Return the [x, y] coordinate for the center point of the cell that contains the specified text.  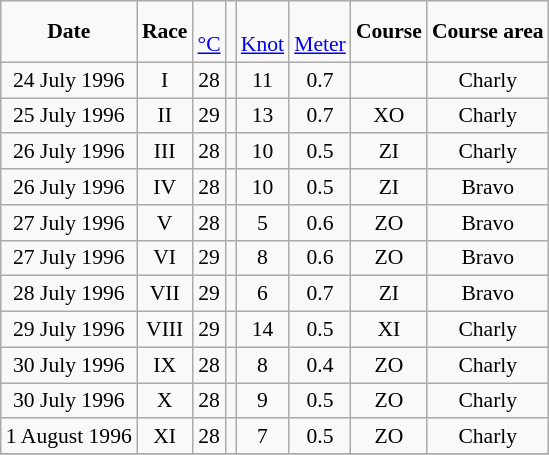
Date [69, 32]
Knot [262, 32]
V [165, 223]
0.4 [320, 365]
29 July 1996 [69, 330]
XO [389, 116]
VII [165, 294]
IX [165, 365]
VI [165, 258]
13 [262, 116]
14 [262, 330]
11 [262, 80]
IV [165, 187]
VIII [165, 330]
5 [262, 223]
I [165, 80]
1 August 1996 [69, 437]
Course [389, 32]
24 July 1996 [69, 80]
III [165, 152]
Meter [320, 32]
25 July 1996 [69, 116]
7 [262, 437]
Course area [488, 32]
°C [210, 32]
Race [165, 32]
II [165, 116]
28 July 1996 [69, 294]
9 [262, 401]
6 [262, 294]
X [165, 401]
